Search for the cell housing the specified text and yield its (x, y) center coordinate. 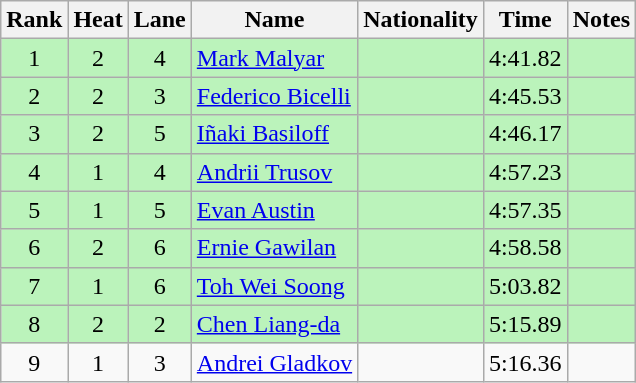
4:57.23 (525, 172)
Name (274, 20)
Rank (34, 20)
Lane (160, 20)
Heat (98, 20)
5:15.89 (525, 324)
Mark Malyar (274, 58)
Federico Bicelli (274, 96)
7 (34, 286)
9 (34, 362)
Notes (601, 20)
Chen Liang-da (274, 324)
4:45.53 (525, 96)
Nationality (421, 20)
Ernie Gawilan (274, 248)
Toh Wei Soong (274, 286)
4:57.35 (525, 210)
Evan Austin (274, 210)
5:16.36 (525, 362)
Iñaki Basiloff (274, 134)
4:46.17 (525, 134)
5:03.82 (525, 286)
4:58.58 (525, 248)
Time (525, 20)
4:41.82 (525, 58)
Andrii Trusov (274, 172)
8 (34, 324)
Andrei Gladkov (274, 362)
